Scan for the cell matching the given text and deliver its (x, y) coordinate at center. 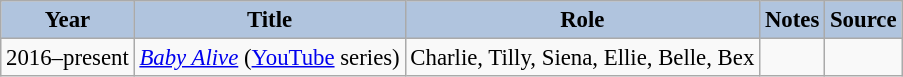
Year (68, 20)
Source (864, 20)
Title (270, 20)
Charlie, Tilly, Siena, Ellie, Belle, Bex (582, 58)
Role (582, 20)
2016–present (68, 58)
Baby Alive (YouTube series) (270, 58)
Notes (792, 20)
